Detect which cell encompasses the target text, then output its [x, y] center coordinate. 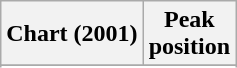
Peakposition [189, 34]
Chart (2001) [72, 34]
